Identify which cell holds the provided text, then report its [x, y] central coordinate. 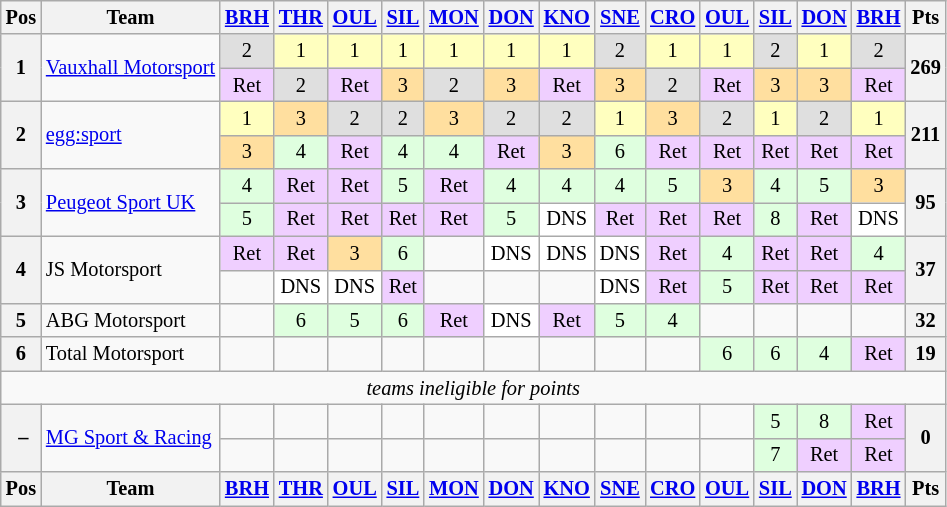
– [21, 438]
Total Motorsport [130, 354]
211 [925, 134]
JS Motorsport [130, 270]
Vauxhall Motorsport [130, 68]
MG Sport & Racing [130, 438]
19 [925, 354]
269 [925, 68]
0 [925, 438]
37 [925, 270]
ABG Motorsport [130, 320]
Peugeot Sport UK [130, 202]
egg:sport [130, 134]
95 [925, 202]
32 [925, 320]
teams ineligible for points [474, 388]
7 [776, 455]
